Scan for the cell matching the given text and deliver its (X, Y) coordinate at center. 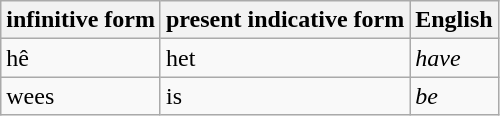
is (284, 96)
English (454, 20)
het (284, 58)
wees (81, 96)
have (454, 58)
be (454, 96)
infinitive form (81, 20)
hê (81, 58)
present indicative form (284, 20)
